Detect which cell encompasses the target text, then output its [x, y] center coordinate. 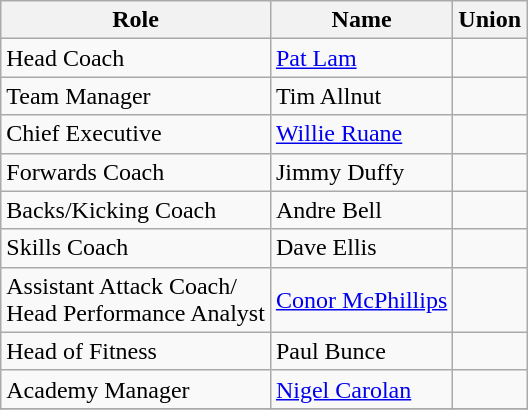
Union [490, 20]
Dave Ellis [361, 248]
Andre Bell [361, 210]
Team Manager [136, 96]
Academy Manager [136, 389]
Nigel Carolan [361, 389]
Name [361, 20]
Role [136, 20]
Head of Fitness [136, 351]
Paul Bunce [361, 351]
Pat Lam [361, 58]
Willie Ruane [361, 134]
Assistant Attack Coach/Head Performance Analyst [136, 300]
Forwards Coach [136, 172]
Head Coach [136, 58]
Conor McPhillips [361, 300]
Tim Allnut [361, 96]
Chief Executive [136, 134]
Skills Coach [136, 248]
Backs/Kicking Coach [136, 210]
Jimmy Duffy [361, 172]
